Locate the cell with the specified text and output its (x, y) center coordinate. 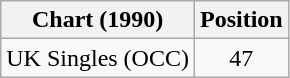
47 (241, 58)
Chart (1990) (98, 20)
UK Singles (OCC) (98, 58)
Position (241, 20)
